Pinpoint the cell where the given text exists, returning its (x, y) midpoint coordinate. 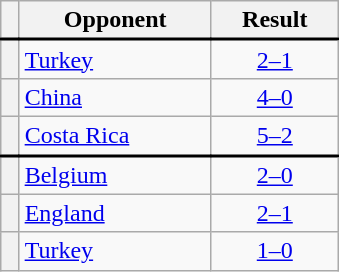
Opponent (115, 20)
England (115, 213)
Result (274, 20)
1–0 (274, 251)
China (115, 97)
Belgium (115, 174)
2–0 (274, 174)
4–0 (274, 97)
5–2 (274, 136)
Costa Rica (115, 136)
